From the cell containing the given text, extract its center point as [X, Y] coordinate. 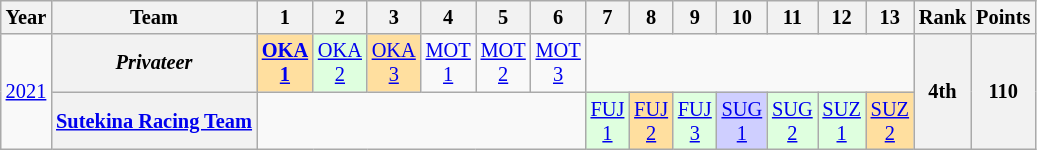
MOT1 [448, 63]
Team [154, 17]
OKA3 [394, 63]
Sutekina Racing Team [154, 121]
OKA2 [340, 63]
6 [558, 17]
MOT3 [558, 63]
FUJ2 [651, 121]
SUG2 [792, 121]
110 [1003, 92]
Points [1003, 17]
OKA1 [285, 63]
4th [942, 92]
Year [26, 17]
2 [340, 17]
7 [608, 17]
FUJ3 [695, 121]
4 [448, 17]
3 [394, 17]
SUZ2 [890, 121]
SUG1 [742, 121]
13 [890, 17]
12 [842, 17]
9 [695, 17]
2021 [26, 92]
SUZ1 [842, 121]
8 [651, 17]
Rank [942, 17]
FUJ1 [608, 121]
MOT2 [504, 63]
10 [742, 17]
5 [504, 17]
1 [285, 17]
Privateer [154, 63]
11 [792, 17]
